Locate the cell with the specified text and output its (x, y) center coordinate. 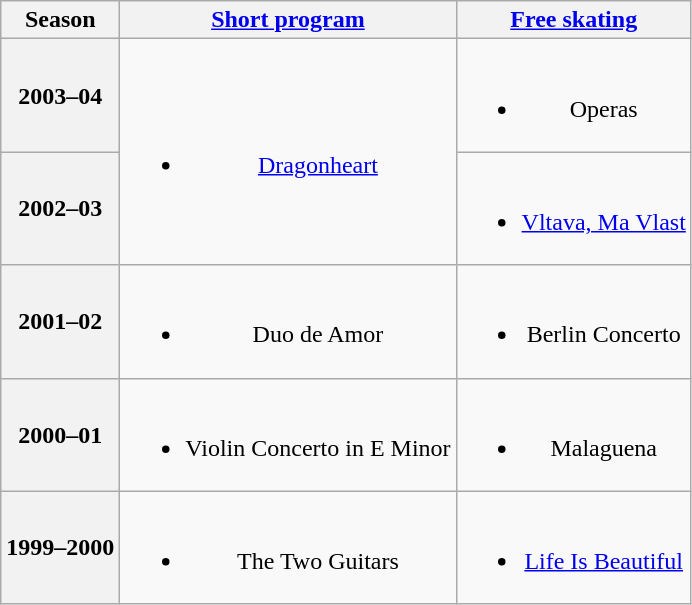
Dragonheart (288, 152)
Vltava, Ma Vlast (574, 208)
Short program (288, 20)
Duo de Amor (288, 322)
2001–02 (60, 322)
1999–2000 (60, 548)
2003–04 (60, 96)
2002–03 (60, 208)
Violin Concerto in E Minor (288, 434)
2000–01 (60, 434)
Life Is Beautiful (574, 548)
The Two Guitars (288, 548)
Season (60, 20)
Malaguena (574, 434)
Berlin Concerto (574, 322)
Operas (574, 96)
Free skating (574, 20)
